For the text-containing cell, return its midpoint in (x, y) coordinate format. 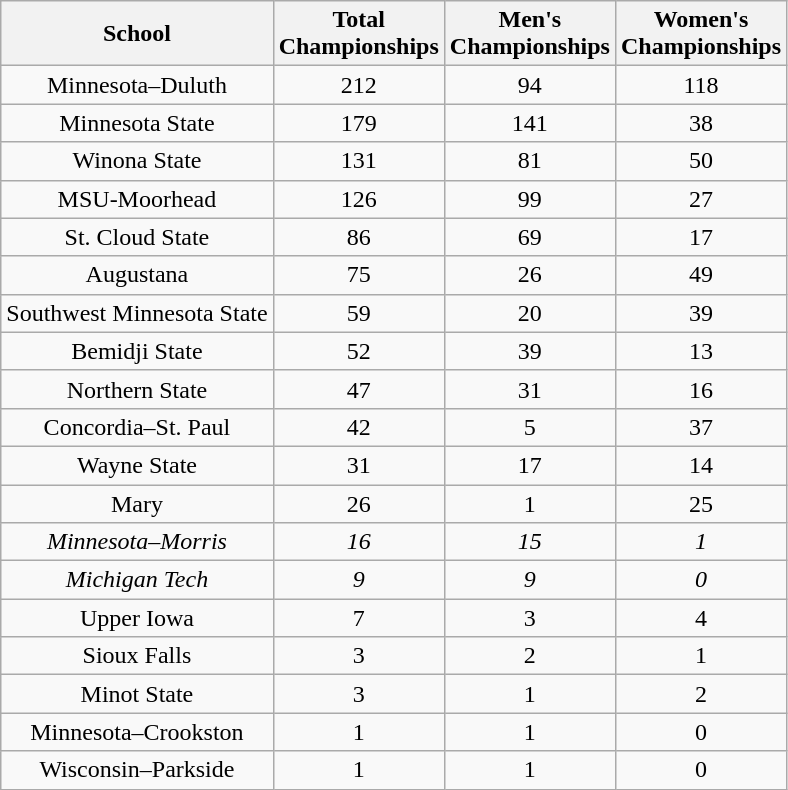
4 (700, 618)
Minnesota State (137, 123)
126 (358, 199)
118 (700, 85)
69 (530, 237)
38 (700, 123)
47 (358, 389)
TotalChampionships (358, 34)
52 (358, 351)
94 (530, 85)
Upper Iowa (137, 618)
Minnesota–Crookston (137, 732)
Concordia–St. Paul (137, 427)
20 (530, 313)
7 (358, 618)
St. Cloud State (137, 237)
Sioux Falls (137, 656)
50 (700, 161)
99 (530, 199)
141 (530, 123)
131 (358, 161)
5 (530, 427)
49 (700, 275)
25 (700, 503)
Winona State (137, 161)
37 (700, 427)
Women'sChampionships (700, 34)
Bemidji State (137, 351)
Minnesota–Morris (137, 542)
13 (700, 351)
27 (700, 199)
Michigan Tech (137, 580)
Wayne State (137, 465)
Minot State (137, 694)
59 (358, 313)
179 (358, 123)
Augustana (137, 275)
Men'sChampionships (530, 34)
86 (358, 237)
212 (358, 85)
81 (530, 161)
MSU-Moorhead (137, 199)
Wisconsin–Parkside (137, 770)
75 (358, 275)
42 (358, 427)
Northern State (137, 389)
15 (530, 542)
Minnesota–Duluth (137, 85)
14 (700, 465)
Southwest Minnesota State (137, 313)
School (137, 34)
Mary (137, 503)
